Detect which cell encompasses the target text, then output its (X, Y) center coordinate. 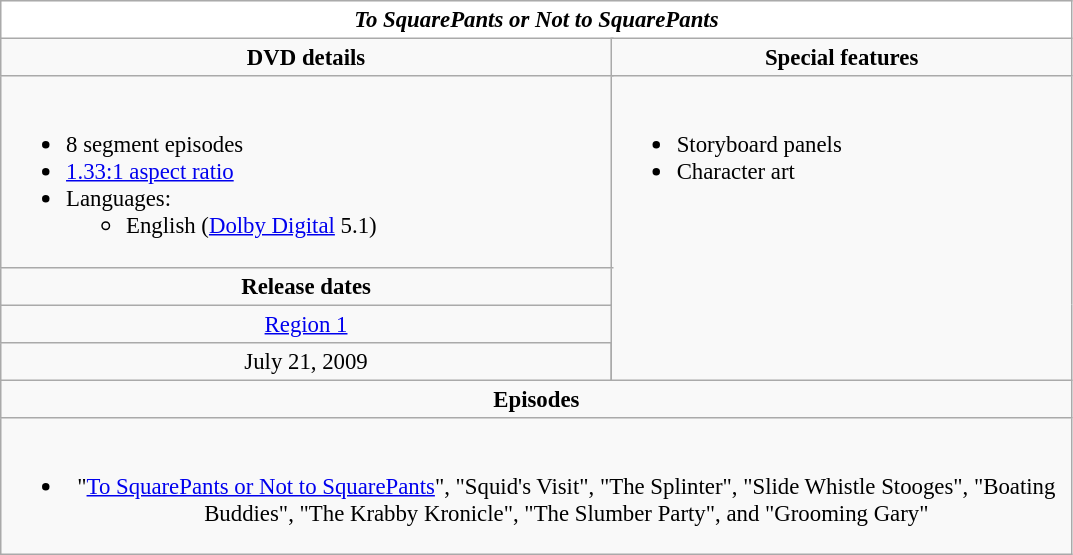
Region 1 (306, 324)
Storyboard panelsCharacter art (842, 228)
July 21, 2009 (306, 361)
Release dates (306, 286)
Episodes (536, 399)
Special features (842, 58)
8 segment episodes1.33:1 aspect ratioLanguages:English (Dolby Digital 5.1) (306, 172)
DVD details (306, 58)
To SquarePants or Not to SquarePants (536, 20)
